Find where the given text appears and provide that cell's center as [X, Y] coordinate. 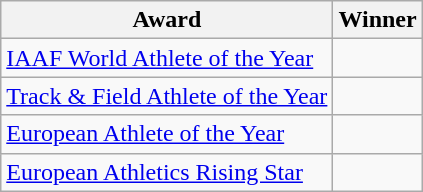
Award [167, 20]
European Athletics Rising Star [167, 172]
IAAF World Athlete of the Year [167, 58]
Track & Field Athlete of the Year [167, 96]
European Athlete of the Year [167, 134]
Winner [378, 20]
